Return the (x, y) coordinate for the center point of the cell that contains the specified text.  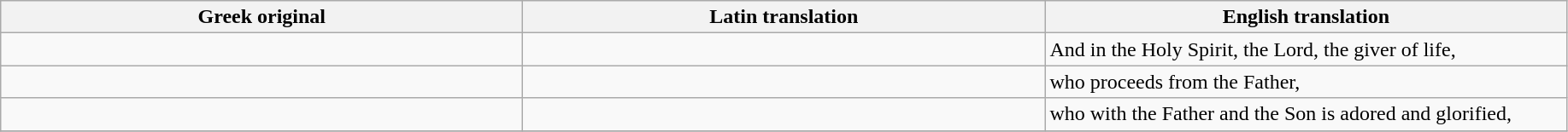
Greek original (261, 17)
who proceeds from the Father, (1306, 82)
And in the Holy Spirit, the Lord, the giver of life, (1306, 49)
English translation (1306, 17)
who with the Father and the Son is adored and glorified, (1306, 114)
Latin translation (784, 17)
